Determine the [X, Y] coordinate at the center of the cell enclosing the given text.  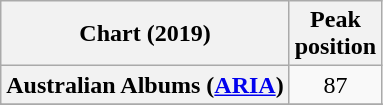
87 [335, 85]
Peakposition [335, 34]
Chart (2019) [145, 34]
Australian Albums (ARIA) [145, 85]
